Detect which cell encompasses the target text, then output its [x, y] center coordinate. 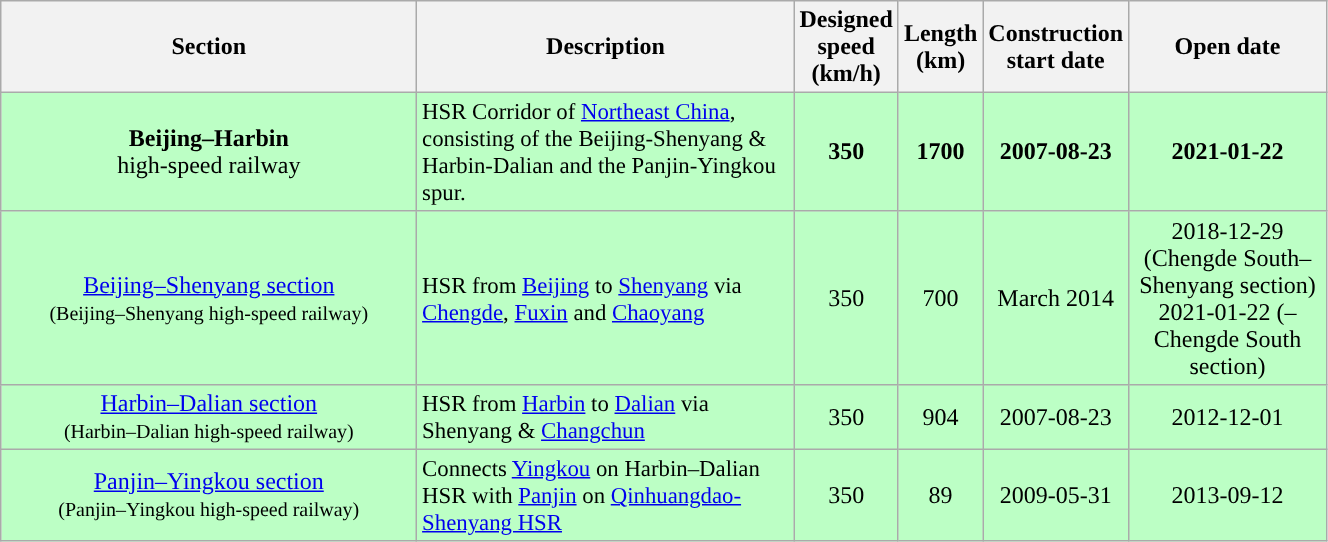
Length (km) [940, 47]
Beijing–Shenyang section (Beijing–Shenyang high-speed railway) [209, 298]
Connects Yingkou on Harbin–Dalian HSR with Panjin on Qinhuangdao-Shenyang HSR [606, 496]
Construction start date [1056, 47]
HSR from Beijing to Shenyang via Chengde, Fuxin and Chaoyang [606, 298]
2021-01-22 [1228, 152]
Beijing–Harbin high-speed railway [209, 152]
Designed speed (km/h) [846, 47]
Section [209, 47]
1700 [940, 152]
89 [940, 496]
904 [940, 416]
Harbin–Dalian section (Harbin–Dalian high-speed railway) [209, 416]
HSR from Harbin to Dalian via Shenyang & Changchun [606, 416]
Description [606, 47]
2009-05-31 [1056, 496]
March 2014 [1056, 298]
HSR Corridor of Northeast China, consisting of the Beijing-Shenyang & Harbin-Dalian and the Panjin-Yingkou spur. [606, 152]
Open date [1228, 47]
700 [940, 298]
Panjin–Yingkou section (Panjin–Yingkou high-speed railway) [209, 496]
2018-12-29 (Chengde South–Shenyang section)2021-01-22 (–Chengde South section) [1228, 298]
2013-09-12 [1228, 496]
2012-12-01 [1228, 416]
